From the cell containing the given text, extract its center point as (x, y) coordinate. 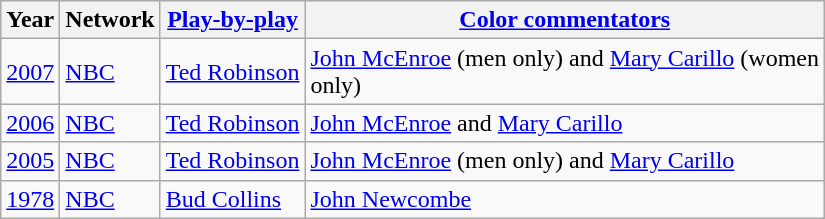
2006 (30, 123)
John Newcombe (565, 199)
2005 (30, 161)
1978 (30, 199)
John McEnroe and Mary Carillo (565, 123)
Bud Collins (232, 199)
Year (30, 20)
Play-by-play (232, 20)
John McEnroe (men only) and Mary Carillo (565, 161)
2007 (30, 72)
Color commentators (565, 20)
John McEnroe (men only) and Mary Carillo (womenonly) (565, 72)
Network (110, 20)
